From the cell containing the given text, extract its center point as (x, y) coordinate. 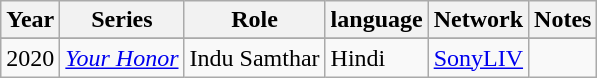
Your Honor (122, 58)
Network (478, 20)
Hindi (376, 58)
2020 (30, 58)
language (376, 20)
SonyLIV (478, 58)
Indu Samthar (254, 58)
Role (254, 20)
Series (122, 20)
Notes (563, 20)
Year (30, 20)
